Pinpoint the cell where the given text exists, returning its (x, y) midpoint coordinate. 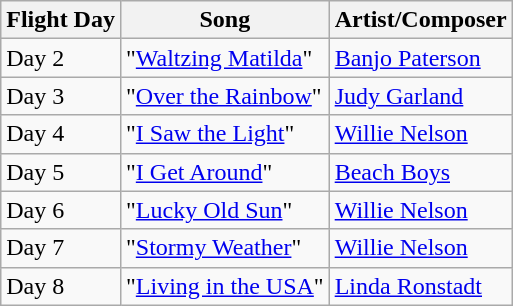
Banjo Paterson (420, 58)
"I Get Around" (224, 172)
"Over the Rainbow" (224, 96)
Day 6 (61, 210)
"Stormy Weather" (224, 248)
Judy Garland (420, 96)
"Lucky Old Sun" (224, 210)
Beach Boys (420, 172)
Day 5 (61, 172)
Artist/Composer (420, 20)
"Waltzing Matilda" (224, 58)
"I Saw the Light" (224, 134)
Day 2 (61, 58)
Day 8 (61, 286)
Day 7 (61, 248)
Day 3 (61, 96)
Day 4 (61, 134)
Song (224, 20)
Flight Day (61, 20)
"Living in the USA" (224, 286)
Linda Ronstadt (420, 286)
